Output the (x, y) coordinate of the center of the cell containing the given text.  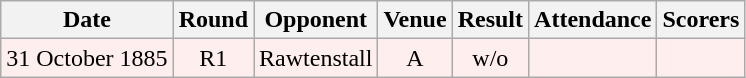
31 October 1885 (87, 58)
Scorers (701, 20)
Round (213, 20)
w/o (490, 58)
Venue (415, 20)
Opponent (316, 20)
R1 (213, 58)
Attendance (593, 20)
Result (490, 20)
Rawtenstall (316, 58)
A (415, 58)
Date (87, 20)
